Return the [X, Y] coordinate for the center point of the cell that contains the specified text.  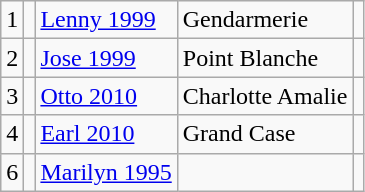
4 [12, 134]
6 [12, 172]
2 [12, 58]
Marilyn 1995 [106, 172]
Grand Case [265, 134]
Jose 1999 [106, 58]
Charlotte Amalie [265, 96]
Lenny 1999 [106, 20]
Earl 2010 [106, 134]
3 [12, 96]
Otto 2010 [106, 96]
Point Blanche [265, 58]
Gendarmerie [265, 20]
1 [12, 20]
